Capture the cell that displays the provided text and extract its [x, y] central coordinate. 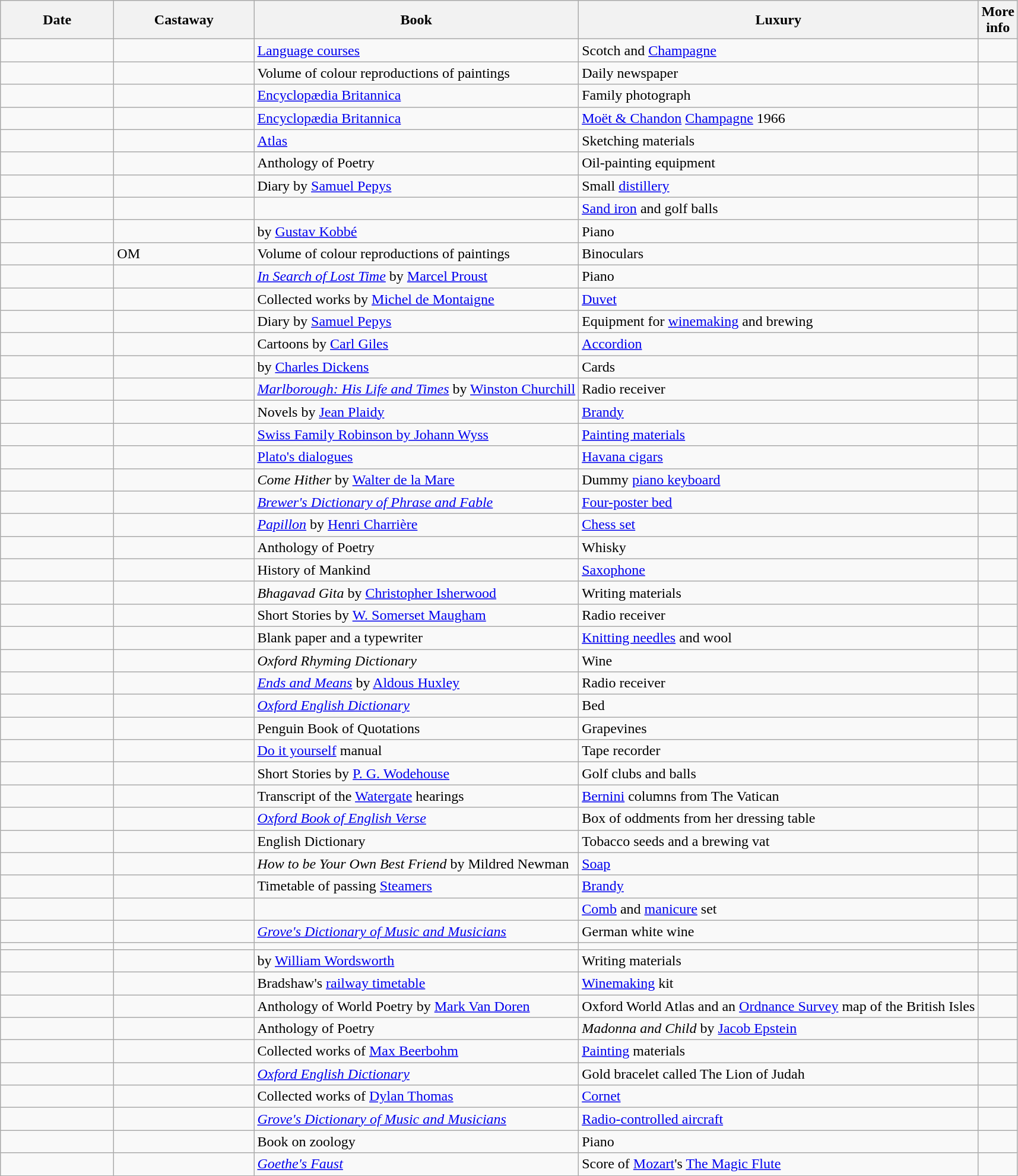
Cards [779, 367]
Wine [779, 661]
Winemaking kit [779, 983]
Soap [779, 864]
Penguin Book of Quotations [417, 728]
Havana cigars [779, 457]
Do it yourself manual [417, 751]
Short Stories by W. Somerset Maugham [417, 615]
OM [184, 253]
Bhagavad Gita by Christopher Isherwood [417, 592]
Castaway [184, 20]
Accordion [779, 344]
Anthology of World Poetry by Mark Van Doren [417, 1006]
Cornet [779, 1096]
Brewer's Dictionary of Phrase and Fable [417, 502]
by William Wordsworth [417, 961]
Madonna and Child by Jacob Epstein [779, 1029]
Luxury [779, 20]
Plato's dialogues [417, 457]
Bed [779, 706]
Scotch and Champagne [779, 50]
Bradshaw's railway timetable [417, 983]
Small distillery [779, 186]
Family photograph [779, 96]
Gold bracelet called The Lion of Judah [779, 1074]
How to be Your Own Best Friend by Mildred Newman [417, 864]
Duvet [779, 299]
Collected works of Max Beerbohm [417, 1051]
Oxford Rhyming Dictionary [417, 661]
Book [417, 20]
Box of oddments from her dressing table [779, 819]
Goethe's Faust [417, 1164]
German white wine [779, 931]
Equipment for winemaking and brewing [779, 322]
Short Stories by P. G. Wodehouse [417, 774]
Whisky [779, 547]
Binoculars [779, 253]
by Charles Dickens [417, 367]
In Search of Lost Time by Marcel Proust [417, 276]
Atlas [417, 141]
Moët & Chandon Champagne 1966 [779, 118]
Oxford World Atlas and an Ordnance Survey map of the British Isles [779, 1006]
Grapevines [779, 728]
Knitting needles and wool [779, 638]
Dummy piano keyboard [779, 480]
Golf clubs and balls [779, 774]
Bernini columns from The Vatican [779, 796]
Blank paper and a typewriter [417, 638]
Daily newspaper [779, 73]
Novels by Jean Plaidy [417, 412]
Tape recorder [779, 751]
Come Hither by Walter de la Mare [417, 480]
Marlborough: His Life and Times by Winston Churchill [417, 389]
Date [57, 20]
Book on zoology [417, 1142]
Chess set [779, 525]
Papillon by Henri Charrière [417, 525]
Sketching materials [779, 141]
Radio-controlled aircraft [779, 1119]
Comb and manicure set [779, 909]
Score of Mozart's The Magic Flute [779, 1164]
Collected works of Dylan Thomas [417, 1096]
Transcript of the Watergate hearings [417, 796]
Collected works by Michel de Montaigne [417, 299]
Ends and Means by Aldous Huxley [417, 683]
Tobacco seeds and a brewing vat [779, 841]
Sand iron and golf balls [779, 208]
by Gustav Kobbé [417, 231]
History of Mankind [417, 570]
Language courses [417, 50]
English Dictionary [417, 841]
Saxophone [779, 570]
Oil-painting equipment [779, 163]
Moreinfo [998, 20]
Oxford Book of English Verse [417, 819]
Cartoons by Carl Giles [417, 344]
Four-poster bed [779, 502]
Swiss Family Robinson by Johann Wyss [417, 435]
Timetable of passing Steamers [417, 886]
